From the cell containing the given text, extract its center point as (X, Y) coordinate. 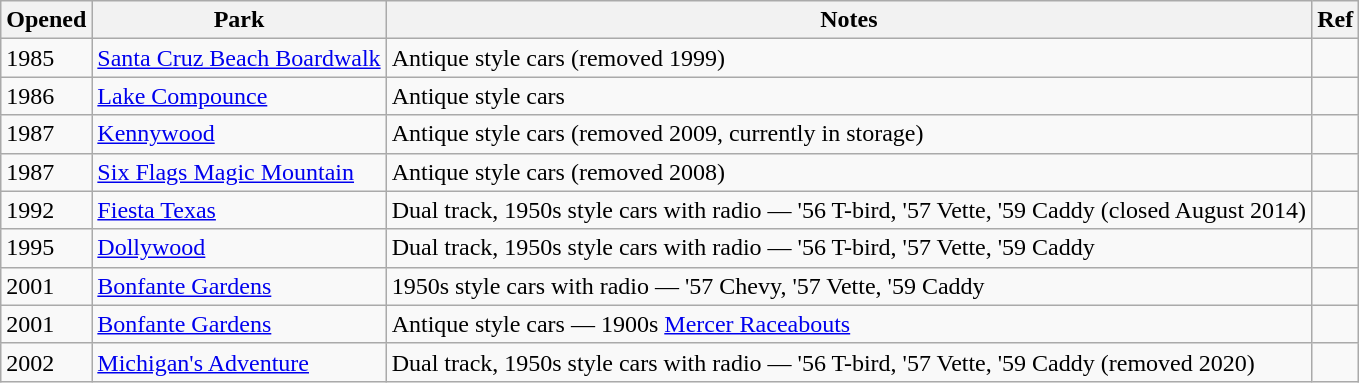
1985 (46, 58)
Dual track, 1950s style cars with radio — '56 T-bird, '57 Vette, '59 Caddy (closed August 2014) (848, 210)
Park (239, 20)
Michigan's Adventure (239, 362)
Antique style cars — 1900s Mercer Raceabouts (848, 324)
Antique style cars (removed 2008) (848, 172)
Six Flags Magic Mountain (239, 172)
1995 (46, 248)
Antique style cars (removed 1999) (848, 58)
Opened (46, 20)
1992 (46, 210)
Kennywood (239, 134)
Santa Cruz Beach Boardwalk (239, 58)
Fiesta Texas (239, 210)
Notes (848, 20)
Dollywood (239, 248)
Antique style cars (848, 96)
2002 (46, 362)
Dual track, 1950s style cars with radio — '56 T-bird, '57 Vette, '59 Caddy (848, 248)
Dual track, 1950s style cars with radio — '56 T-bird, '57 Vette, '59 Caddy (removed 2020) (848, 362)
1986 (46, 96)
Ref (1336, 20)
Antique style cars (removed 2009, currently in storage) (848, 134)
Lake Compounce (239, 96)
1950s style cars with radio — '57 Chevy, '57 Vette, '59 Caddy (848, 286)
